Identify which cell holds the provided text, then report its [X, Y] central coordinate. 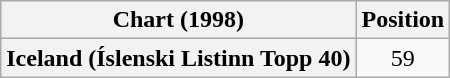
Chart (1998) [178, 20]
59 [403, 58]
Iceland (Íslenski Listinn Topp 40) [178, 58]
Position [403, 20]
